Find where the given text appears and provide that cell's center as [X, Y] coordinate. 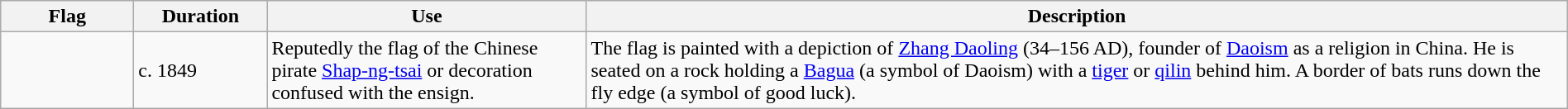
Reputedly the flag of the Chinese pirate Shap-ng-tsai or decoration confused with the ensign. [427, 70]
c. 1849 [200, 70]
Description [1077, 17]
Flag [68, 17]
Duration [200, 17]
Use [427, 17]
